Search for the cell housing the specified text and yield its (X, Y) center coordinate. 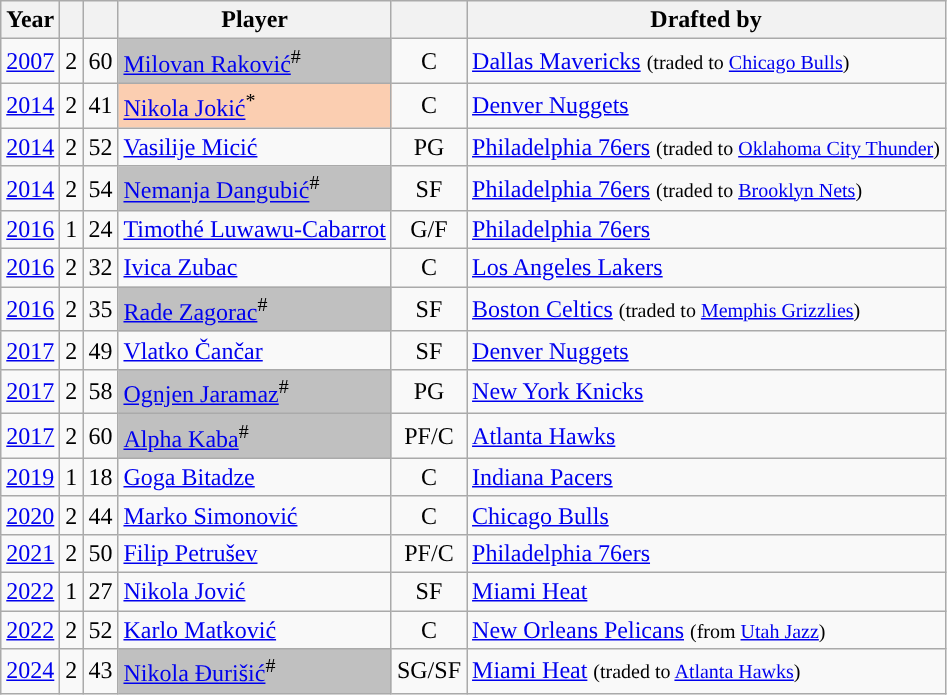
2020 (30, 515)
Karlo Matković (254, 630)
New Orleans Pelicans (from Utah Jazz) (706, 630)
2024 (30, 672)
Philadelphia 76ers (traded to Oklahoma City Thunder) (706, 147)
Indiana Pacers (706, 477)
Dallas Mavericks (traded to Chicago Bulls) (706, 62)
Vasilije Micić (254, 147)
58 (100, 392)
Boston Celtics (traded to Memphis Grizzlies) (706, 310)
Rade Zagorac# (254, 310)
Miami Heat (706, 592)
Ognjen Jaramaz# (254, 392)
54 (100, 188)
New York Knicks (706, 392)
Milovan Raković# (254, 62)
Nikola Đurišić# (254, 672)
27 (100, 592)
Chicago Bulls (706, 515)
2019 (30, 477)
SG/SF (428, 672)
Ivica Zubac (254, 268)
Nikola Jović (254, 592)
Alpha Kaba# (254, 436)
Vlatko Čančar (254, 350)
44 (100, 515)
18 (100, 477)
32 (100, 268)
50 (100, 554)
Goga Bitadze (254, 477)
Miami Heat (traded to Atlanta Hawks) (706, 672)
Drafted by (706, 20)
24 (100, 230)
Nemanja Dangubić# (254, 188)
Marko Simonović (254, 515)
43 (100, 672)
G/F (428, 230)
49 (100, 350)
35 (100, 310)
Filip Petrušev (254, 554)
Year (30, 20)
2007 (30, 62)
41 (100, 106)
Los Angeles Lakers (706, 268)
2021 (30, 554)
Atlanta Hawks (706, 436)
Timothé Luwawu-Cabarrot (254, 230)
Philadelphia 76ers (traded to Brooklyn Nets) (706, 188)
Player (254, 20)
Nikola Jokić* (254, 106)
